Output the (X, Y) coordinate of the center of the cell containing the given text.  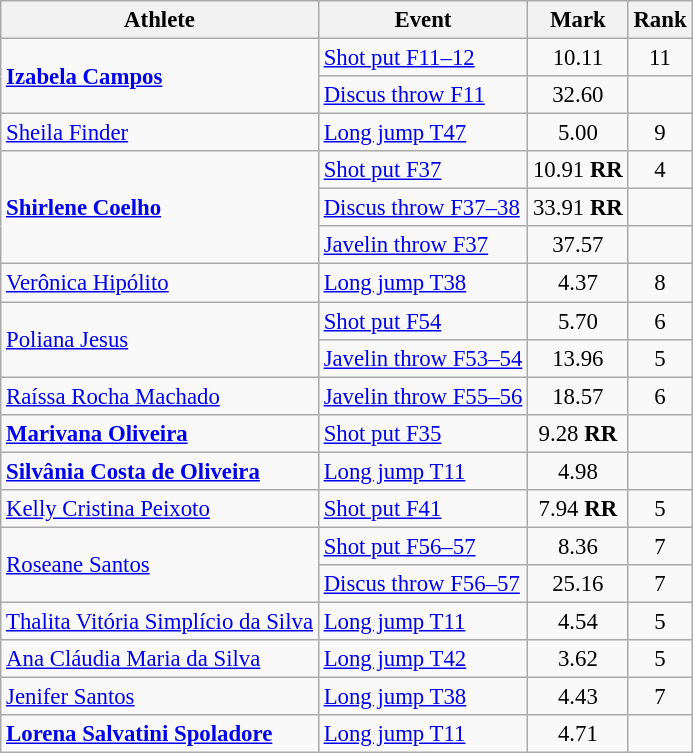
Event (422, 20)
Shot put F35 (422, 433)
4.43 (578, 697)
Shot put F56–57 (422, 546)
3.62 (578, 659)
4.71 (578, 734)
4.98 (578, 471)
Shot put F41 (422, 509)
8.36 (578, 546)
25.16 (578, 584)
Thalita Vitória Simplício da Silva (160, 621)
Silvânia Costa de Oliveira (160, 471)
Athlete (160, 20)
37.57 (578, 245)
Shot put F54 (422, 321)
Roseane Santos (160, 564)
4.54 (578, 621)
Marivana Oliveira (160, 433)
4 (660, 170)
Izabela Campos (160, 76)
18.57 (578, 396)
Discus throw F37–38 (422, 208)
Long jump T42 (422, 659)
Shot put F37 (422, 170)
Long jump T47 (422, 133)
Mark (578, 20)
Verônica Hipólito (160, 283)
5.00 (578, 133)
4.37 (578, 283)
11 (660, 58)
Sheila Finder (160, 133)
Kelly Cristina Peixoto (160, 509)
Poliana Jesus (160, 340)
8 (660, 283)
Ana Cláudia Maria da Silva (160, 659)
33.91 RR (578, 208)
Javelin throw F37 (422, 245)
Shirlene Coelho (160, 208)
Jenifer Santos (160, 697)
9 (660, 133)
Shot put F11–12 (422, 58)
Discus throw F11 (422, 95)
9.28 RR (578, 433)
13.96 (578, 358)
Javelin throw F53–54 (422, 358)
Javelin throw F55–56 (422, 396)
7.94 RR (578, 509)
5.70 (578, 321)
Lorena Salvatini Spoladore (160, 734)
10.91 RR (578, 170)
32.60 (578, 95)
10.11 (578, 58)
Discus throw F56–57 (422, 584)
Rank (660, 20)
Raíssa Rocha Machado (160, 396)
